Provide the (x, y) coordinate of the cell's center where the given text is located.  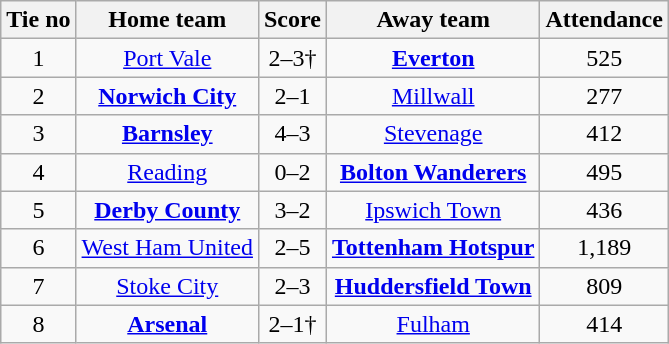
1,189 (604, 248)
Home team (167, 20)
4 (38, 172)
3 (38, 134)
Attendance (604, 20)
Everton (433, 58)
Tie no (38, 20)
3–2 (292, 210)
8 (38, 324)
2–3† (292, 58)
412 (604, 134)
Huddersfield Town (433, 286)
4–3 (292, 134)
2–5 (292, 248)
414 (604, 324)
2–1† (292, 324)
1 (38, 58)
Arsenal (167, 324)
0–2 (292, 172)
Millwall (433, 96)
Derby County (167, 210)
525 (604, 58)
Stevenage (433, 134)
Score (292, 20)
277 (604, 96)
2–3 (292, 286)
495 (604, 172)
5 (38, 210)
6 (38, 248)
809 (604, 286)
2–1 (292, 96)
Bolton Wanderers (433, 172)
7 (38, 286)
436 (604, 210)
Fulham (433, 324)
Away team (433, 20)
Ipswich Town (433, 210)
West Ham United (167, 248)
Tottenham Hotspur (433, 248)
Port Vale (167, 58)
2 (38, 96)
Barnsley (167, 134)
Norwich City (167, 96)
Reading (167, 172)
Stoke City (167, 286)
